Detect which cell encompasses the target text, then output its (X, Y) center coordinate. 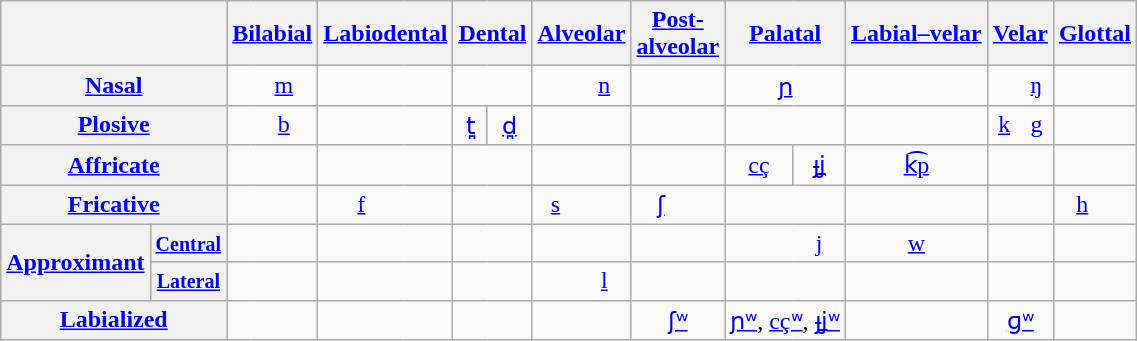
Glottal (1094, 34)
b (284, 125)
Alveolar (582, 34)
Central (188, 243)
ɟʝ (819, 165)
Post-alveolar (678, 34)
g (1036, 125)
cç (760, 165)
j (819, 243)
Labialized (114, 320)
Palatal (786, 34)
Plosive (114, 125)
Affricate (114, 165)
f (361, 204)
s (555, 204)
d̪ (510, 125)
Labial–velar (917, 34)
m (284, 86)
n (604, 86)
h (1082, 204)
l (604, 281)
ŋ (1036, 86)
Velar (1020, 34)
ʃʷ (678, 320)
Fricative (114, 204)
w (917, 243)
ʃ (660, 204)
ɲʷ, cçʷ, ɟʝʷ (786, 320)
k͡p (917, 165)
ɲ (786, 86)
k (1004, 125)
t̪ (470, 125)
Dental (492, 34)
Bilabial (272, 34)
ɡʷ (1020, 320)
Lateral (188, 281)
Approximant (76, 262)
Labiodental (386, 34)
Nasal (114, 86)
